Find where the given text appears and provide that cell's center as [X, Y] coordinate. 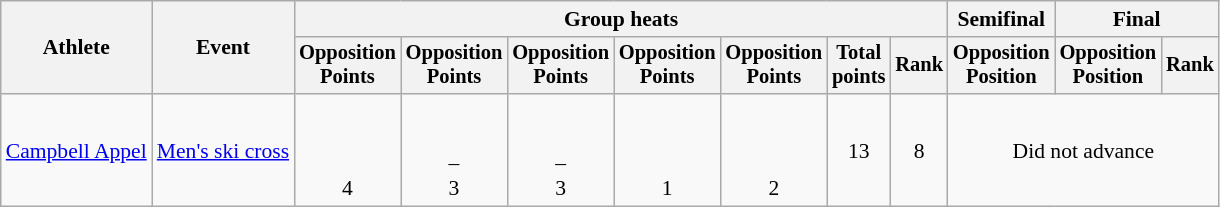
13 [858, 150]
Athlete [76, 48]
4 [348, 150]
Campbell Appel [76, 150]
Group heats [621, 19]
Totalpoints [858, 66]
8 [919, 150]
Event [223, 48]
2 [774, 150]
Semifinal [1002, 19]
Did not advance [1084, 150]
Men's ski cross [223, 150]
1 [668, 150]
Final [1137, 19]
